Find where the given text appears and provide that cell's center as [X, Y] coordinate. 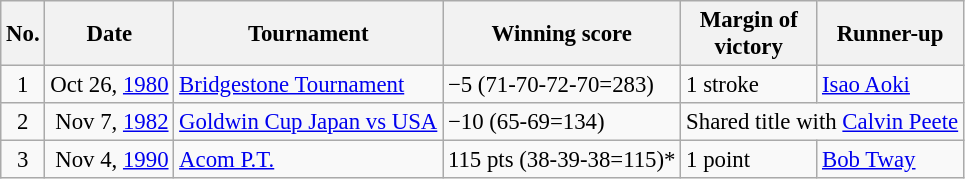
Winning score [562, 34]
Shared title with Calvin Peete [822, 122]
Margin ofvictory [749, 34]
1 stroke [749, 85]
Isao Aoki [890, 85]
Oct 26, 1980 [110, 85]
Goldwin Cup Japan vs USA [308, 122]
Acom P.T. [308, 160]
115 pts (38-39-38=115)* [562, 160]
Date [110, 34]
3 [23, 160]
2 [23, 122]
Nov 7, 1982 [110, 122]
1 [23, 85]
Nov 4, 1990 [110, 160]
Bridgestone Tournament [308, 85]
Bob Tway [890, 160]
1 point [749, 160]
Tournament [308, 34]
Runner-up [890, 34]
−10 (65-69=134) [562, 122]
−5 (71-70-72-70=283) [562, 85]
No. [23, 34]
